Output the [X, Y] coordinate of the center of the cell containing the given text.  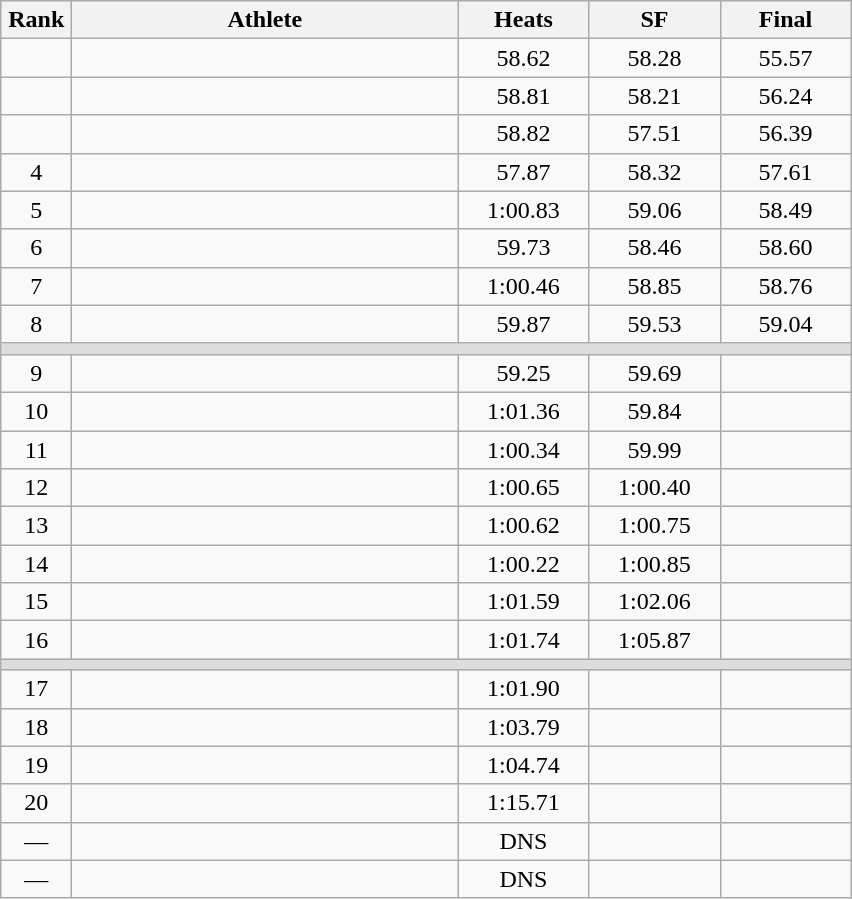
20 [36, 803]
1:04.74 [524, 765]
6 [36, 248]
1:00.85 [654, 564]
16 [36, 640]
56.39 [786, 134]
1:01.36 [524, 411]
1:01.90 [524, 689]
11 [36, 449]
SF [654, 20]
Athlete [265, 20]
59.04 [786, 324]
58.85 [654, 286]
12 [36, 488]
1:01.59 [524, 602]
59.87 [524, 324]
14 [36, 564]
59.99 [654, 449]
1:00.22 [524, 564]
1:00.62 [524, 526]
1:00.40 [654, 488]
59.06 [654, 210]
15 [36, 602]
1:01.74 [524, 640]
9 [36, 373]
58.81 [524, 96]
57.61 [786, 172]
1:05.87 [654, 640]
57.51 [654, 134]
Rank [36, 20]
1:00.83 [524, 210]
58.49 [786, 210]
10 [36, 411]
58.46 [654, 248]
18 [36, 727]
Final [786, 20]
5 [36, 210]
1:02.06 [654, 602]
7 [36, 286]
58.21 [654, 96]
8 [36, 324]
56.24 [786, 96]
59.73 [524, 248]
58.62 [524, 58]
1:03.79 [524, 727]
1:00.46 [524, 286]
59.53 [654, 324]
58.82 [524, 134]
1:00.34 [524, 449]
59.25 [524, 373]
58.76 [786, 286]
1:00.65 [524, 488]
58.32 [654, 172]
19 [36, 765]
Heats [524, 20]
59.84 [654, 411]
1:00.75 [654, 526]
55.57 [786, 58]
59.69 [654, 373]
58.28 [654, 58]
4 [36, 172]
13 [36, 526]
58.60 [786, 248]
1:15.71 [524, 803]
57.87 [524, 172]
17 [36, 689]
